Capture the cell that displays the provided text and extract its (X, Y) central coordinate. 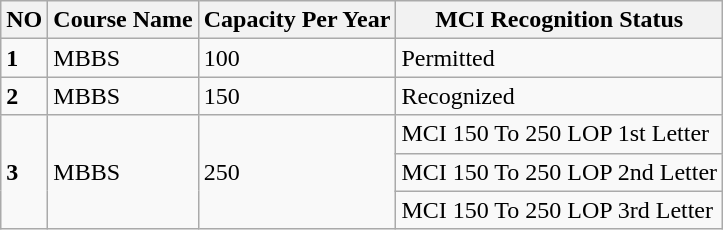
Permitted (560, 58)
2 (24, 96)
3 (24, 172)
250 (297, 172)
Recognized (560, 96)
MCI 150 To 250 LOP 1st Letter (560, 134)
Course Name (123, 20)
1 (24, 58)
NO (24, 20)
MCI 150 To 250 LOP 3rd Letter (560, 210)
MCI Recognition Status (560, 20)
100 (297, 58)
MCI 150 To 250 LOP 2nd Letter (560, 172)
Capacity Per Year (297, 20)
150 (297, 96)
